Pinpoint the cell where the given text exists, returning its [x, y] midpoint coordinate. 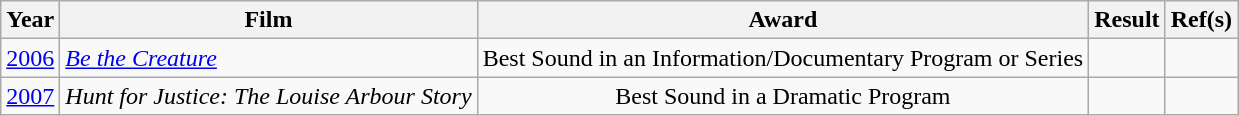
2007 [30, 96]
Year [30, 20]
Result [1127, 20]
Best Sound in a Dramatic Program [783, 96]
Hunt for Justice: The Louise Arbour Story [268, 96]
Ref(s) [1201, 20]
Award [783, 20]
Best Sound in an Information/Documentary Program or Series [783, 58]
Film [268, 20]
Be the Creature [268, 58]
2006 [30, 58]
